Return (X, Y) of the center of cell containing provided text 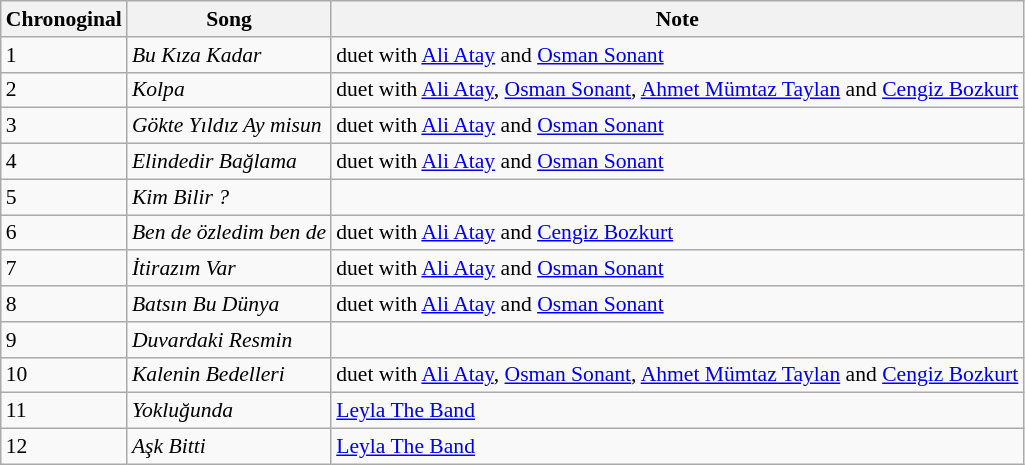
duet with Ali Atay and Cengiz Bozkurt (677, 233)
İtirazım Var (229, 269)
Batsın Bu Dünya (229, 304)
Chronoginal (64, 19)
Bu Kıza Kadar (229, 55)
Ben de özledim ben de (229, 233)
12 (64, 447)
4 (64, 162)
Aşk Bitti (229, 447)
8 (64, 304)
11 (64, 411)
Kolpa (229, 90)
7 (64, 269)
Gökte Yıldız Ay misun (229, 126)
Song (229, 19)
6 (64, 233)
Note (677, 19)
Yokluğunda (229, 411)
5 (64, 197)
3 (64, 126)
1 (64, 55)
Kalenin Bedelleri (229, 375)
2 (64, 90)
Kim Bilir ? (229, 197)
10 (64, 375)
Elindedir Bağlama (229, 162)
9 (64, 340)
Duvardaki Resmin (229, 340)
